Search for the cell housing the specified text and yield its [x, y] center coordinate. 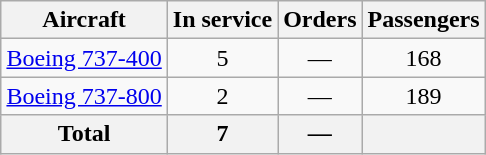
189 [424, 96]
2 [222, 96]
7 [222, 134]
Boeing 737-800 [84, 96]
Boeing 737-400 [84, 58]
5 [222, 58]
In service [222, 20]
Aircraft [84, 20]
168 [424, 58]
Passengers [424, 20]
Orders [320, 20]
Total [84, 134]
